For the text-containing cell, return its midpoint in (x, y) coordinate format. 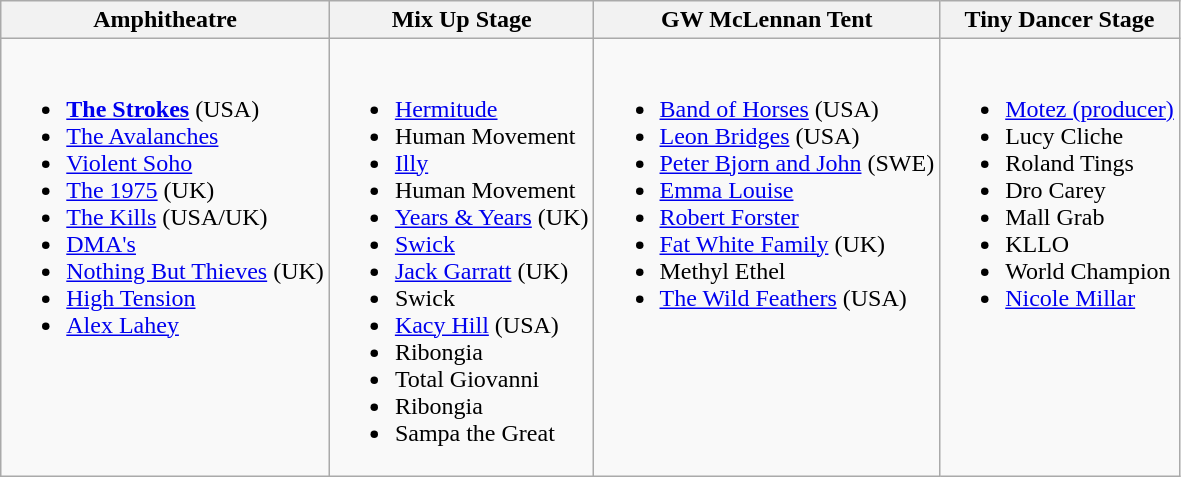
Mix Up Stage (462, 20)
The Strokes (USA)The AvalanchesViolent SohoThe 1975 (UK)The Kills (USA/UK)DMA'sNothing But Thieves (UK)High TensionAlex Lahey (166, 258)
GW McLennan Tent (767, 20)
HermitudeHuman MovementIllyHuman MovementYears & Years (UK)SwickJack Garratt (UK)SwickKacy Hill (USA)RibongiaTotal GiovanniRibongiaSampa the Great (462, 258)
Band of Horses (USA)Leon Bridges (USA)Peter Bjorn and John (SWE)Emma LouiseRobert ForsterFat White Family (UK)Methyl EthelThe Wild Feathers (USA) (767, 258)
Tiny Dancer Stage (1060, 20)
Amphitheatre (166, 20)
Motez (producer)Lucy ClicheRoland TingsDro CareyMall GrabKLLOWorld ChampionNicole Millar (1060, 258)
